Provide the (X, Y) coordinate of the cell's center where the given text is located.  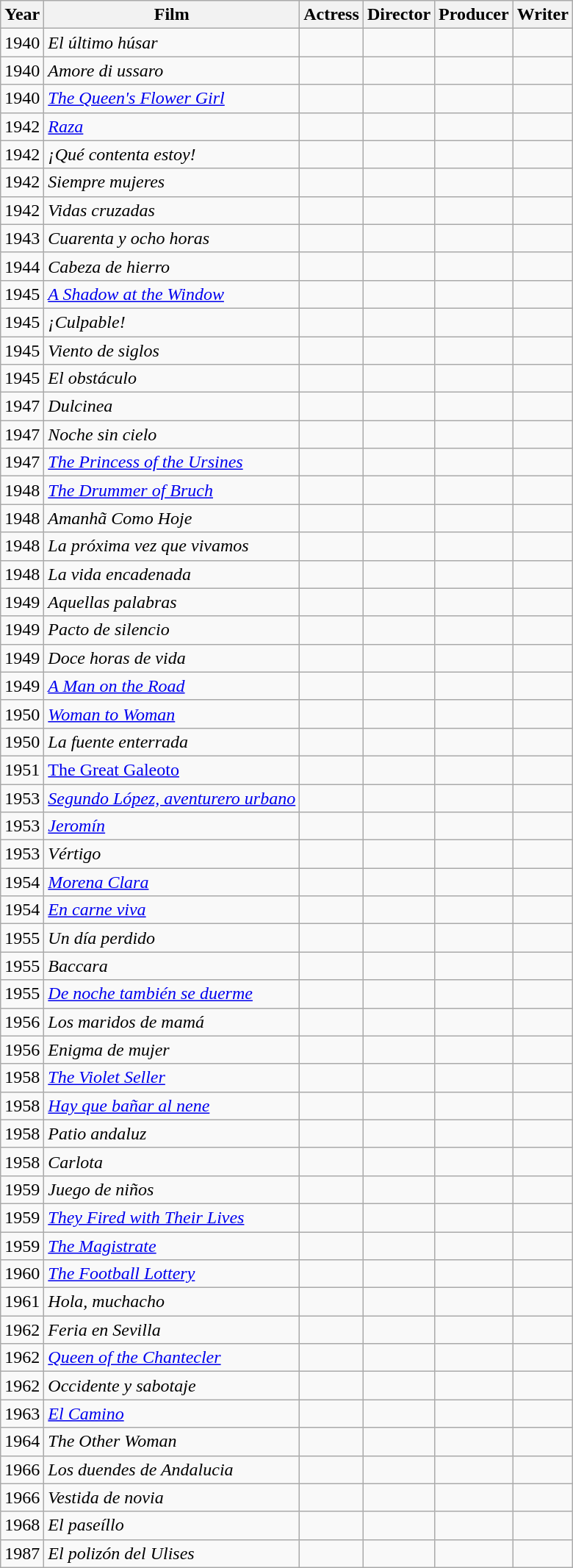
Carlota (172, 1161)
Vidas cruzadas (172, 210)
Raza (172, 126)
El Camino (172, 1414)
Vértigo (172, 854)
The Football Lottery (172, 1274)
Writer (542, 15)
Pacto de silencio (172, 630)
Morena Clara (172, 882)
¡Qué contenta estoy! (172, 154)
La vida encadenada (172, 574)
Aquellas palabras (172, 602)
Feria en Sevilla (172, 1330)
Woman to Woman (172, 714)
La próxima vez que vivamos (172, 546)
The Magistrate (172, 1246)
Los maridos de mamá (172, 1022)
Actress (332, 15)
Noche sin cielo (172, 434)
Dulcinea (172, 407)
The Great Galeoto (172, 770)
The Drummer of Bruch (172, 490)
1944 (22, 266)
Vestida de novia (172, 1497)
A Shadow at the Window (172, 294)
Film (172, 15)
Doce horas de vida (172, 658)
1960 (22, 1274)
La fuente enterrada (172, 742)
Director (398, 15)
El paseíllo (172, 1525)
Cuarenta y ocho horas (172, 238)
The Princess of the Ursines (172, 462)
El obstáculo (172, 379)
El último húsar (172, 43)
Occidente y sabotaje (172, 1386)
The Other Woman (172, 1442)
Patio andaluz (172, 1134)
1961 (22, 1302)
Hay que bañar al nene (172, 1106)
A Man on the Road (172, 686)
Year (22, 15)
1968 (22, 1525)
They Fired with Their Lives (172, 1217)
1943 (22, 238)
The Queen's Flower Girl (172, 99)
Enigma de mujer (172, 1050)
Juego de niños (172, 1189)
Un día perdido (172, 938)
Baccara (172, 966)
Queen of the Chantecler (172, 1358)
1963 (22, 1414)
Siempre mujeres (172, 182)
Jeromín (172, 826)
Viento de siglos (172, 351)
En carne viva (172, 910)
Amore di ussaro (172, 71)
Hola, muchacho (172, 1302)
1987 (22, 1553)
Segundo López, aventurero urbano (172, 798)
¡Culpable! (172, 322)
Producer (475, 15)
Los duendes de Andalucia (172, 1469)
1951 (22, 770)
1964 (22, 1442)
The Violet Seller (172, 1078)
Cabeza de hierro (172, 266)
De noche también se duerme (172, 994)
El polizón del Ulises (172, 1553)
Amanhã Como Hoje (172, 518)
